Return the (X, Y) coordinate for the center point of the cell that contains the specified text.  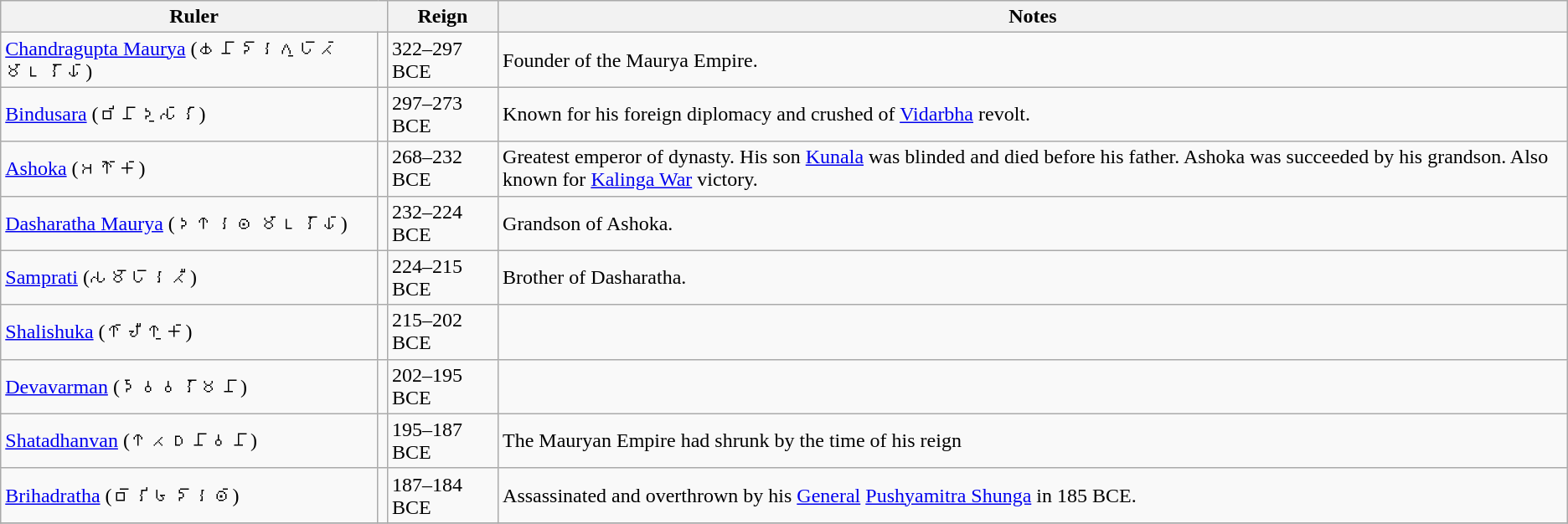
215–202 BCE (442, 331)
232–224 BCE (442, 223)
224–215 BCE (442, 278)
Brother of Dasharatha. (1034, 278)
Grandson of Ashoka. (1034, 223)
322–297 BCE (442, 60)
Reign (442, 17)
Dasharatha Maurya (𑀤𑀰𑀭𑀣 𑀫𑀸𑀉𑀭𑁆𑀬𑀸) (189, 223)
The Mauryan Empire had shrunk by the time of his reign (1034, 440)
297–273 BCE (442, 114)
Ruler (194, 17)
187–184 BCE (442, 496)
Notes (1034, 17)
Brihadratha (𑀩𑁆𑀭𑀺𑀳𑀤𑁆𑀭𑀣𑀸) (189, 496)
Chandragupta Maurya (𑀙𑀦𑁆𑀤𑁆𑀭𑀕𑀼𑀧𑁆𑀢𑀸 𑀫𑀸𑀉𑀭𑁆𑀬𑀸) (189, 60)
Bindusara (𑀩𑀺𑀦𑁆𑀤𑀼𑀲𑀸𑀭𑀸) (189, 114)
Founder of the Maurya Empire. (1034, 60)
Shatadhanvan (𑀰𑀢𑀥𑀦𑁆𑀯𑀦𑁆) (189, 440)
Assassinated and overthrown by his General Pushyamitra Shunga in 185 BCE. (1034, 496)
Samprati (𑀲𑀫𑁆𑀧𑁆𑀭𑀢𑀻) (189, 278)
Shalishuka (𑀰𑀸𑀮𑀻𑀰𑀼𑀓𑀸) (189, 331)
Known for his foreign diplomacy and crushed of Vidarbha revolt. (1034, 114)
268–232 BCE (442, 169)
Devavarman (𑀤𑁂𑀯𑀯𑀭𑁆𑀫𑀦𑁆) (189, 387)
202–195 BCE (442, 387)
195–187 BCE (442, 440)
Ashoka (𑀅𑀰𑁄𑀓𑀸) (189, 169)
